Find where the given text appears and provide that cell's center as [x, y] coordinate. 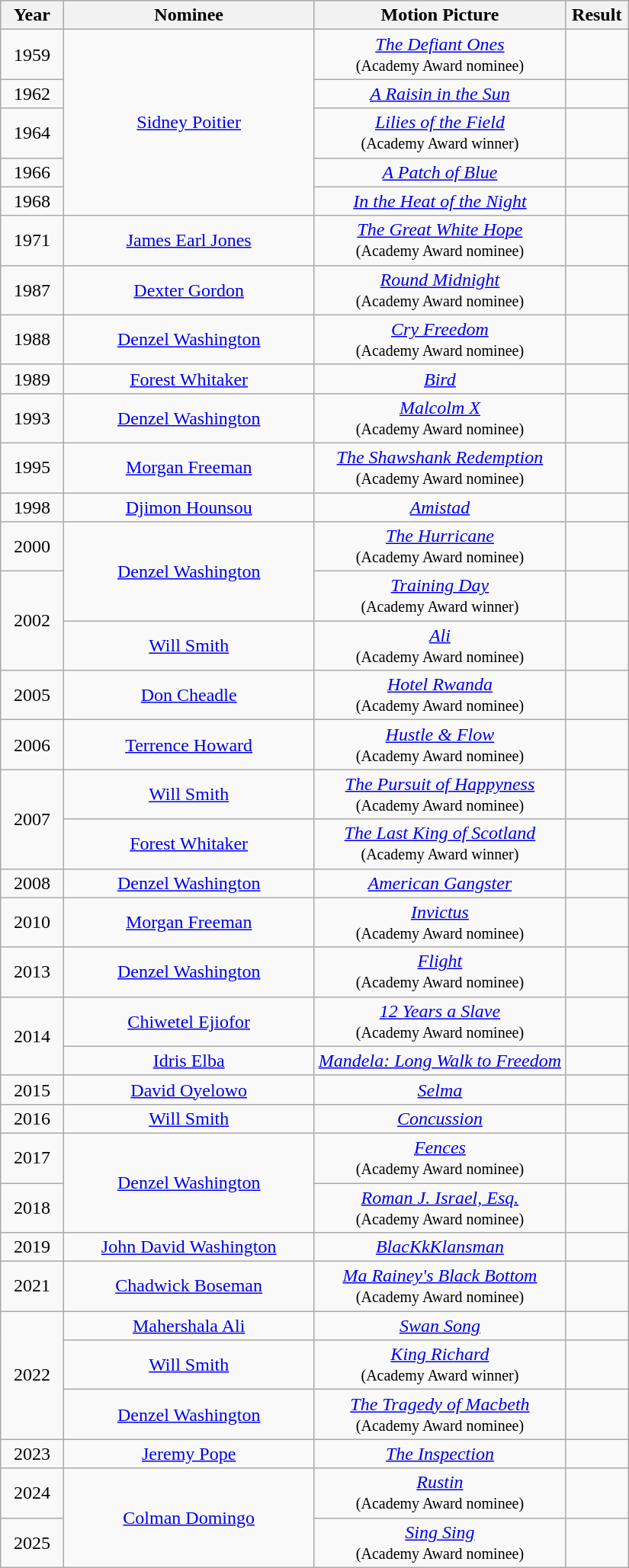
Invictus(Academy Award nominee) [439, 922]
1962 [32, 94]
Amistad [439, 507]
2000 [32, 547]
In the Heat of the Night [439, 201]
1966 [32, 172]
Jeremy Pope [189, 1454]
2006 [32, 745]
2010 [32, 922]
2016 [32, 1118]
Mahershala Ali [189, 1326]
Sidney Poitier [189, 123]
Idris Elba [189, 1061]
1971 [32, 241]
Swan Song [439, 1326]
Selma [439, 1090]
12 Years a Slave(Academy Award nominee) [439, 1021]
The Tragedy of Macbeth(Academy Award nominee) [439, 1414]
Colman Domingo [189, 1518]
Malcolm X(Academy Award nominee) [439, 418]
Cry Freedom(Academy Award nominee) [439, 340]
1998 [32, 507]
The Last King of Scotland(Academy Award winner) [439, 844]
Nominee [189, 15]
1987 [32, 290]
Motion Picture [439, 15]
2014 [32, 1036]
1964 [32, 133]
Hotel Rwanda(Academy Award nominee) [439, 695]
Don Cheadle [189, 695]
Concussion [439, 1118]
2002 [32, 621]
2018 [32, 1207]
The Hurricane(Academy Award nominee) [439, 547]
Flight(Academy Award nominee) [439, 972]
1993 [32, 418]
The Shawshank Redemption(Academy Award nominee) [439, 468]
John David Washington [189, 1247]
2022 [32, 1375]
2023 [32, 1454]
Dexter Gordon [189, 290]
BlacKkKlansman [439, 1247]
2021 [32, 1286]
2007 [32, 819]
Terrence Howard [189, 745]
2008 [32, 883]
Year [32, 15]
1989 [32, 379]
A Patch of Blue [439, 172]
Sing Sing(Academy Award nominee) [439, 1542]
David Oyelowo [189, 1090]
A Raisin in the Sun [439, 94]
2017 [32, 1158]
1995 [32, 468]
Round Midnight(Academy Award nominee) [439, 290]
The Pursuit of Happyness(Academy Award nominee) [439, 794]
Lilies of the Field(Academy Award winner) [439, 133]
James Earl Jones [189, 241]
2015 [32, 1090]
Ma Rainey's Black Bottom(Academy Award nominee) [439, 1286]
The Great White Hope(Academy Award nominee) [439, 241]
Chadwick Boseman [189, 1286]
Fences(Academy Award nominee) [439, 1158]
2024 [32, 1493]
Roman J. Israel, Esq.(Academy Award nominee) [439, 1207]
Hustle & Flow(Academy Award nominee) [439, 745]
Rustin(Academy Award nominee) [439, 1493]
2013 [32, 972]
1959 [32, 55]
Training Day(Academy Award winner) [439, 596]
American Gangster [439, 883]
1968 [32, 201]
Bird [439, 379]
King Richard(Academy Award winner) [439, 1365]
Ali(Academy Award nominee) [439, 646]
1988 [32, 340]
2019 [32, 1247]
The Defiant Ones(Academy Award nominee) [439, 55]
The Inspection [439, 1454]
Mandela: Long Walk to Freedom [439, 1061]
2025 [32, 1542]
Djimon Hounsou [189, 507]
2005 [32, 695]
Result [597, 15]
Chiwetel Ejiofor [189, 1021]
